Locate the cell with the specified text and output its (x, y) center coordinate. 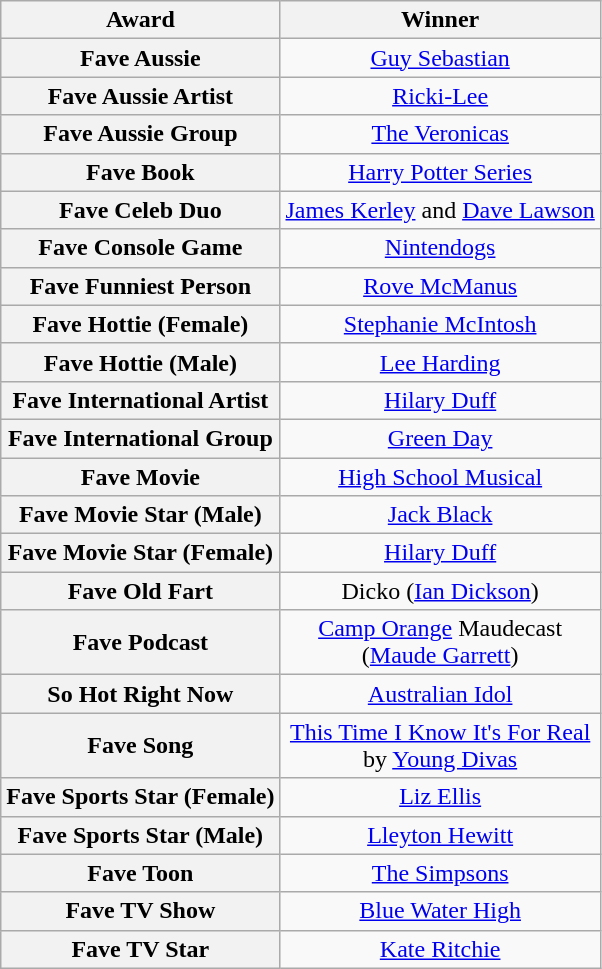
Australian Idol (440, 694)
Fave Old Fart (140, 591)
Fave Movie Star (Female) (140, 553)
Nintendogs (440, 248)
Fave Movie (140, 477)
Guy Sebastian (440, 58)
Blue Water High (440, 911)
James Kerley and Dave Lawson (440, 210)
Fave Aussie Artist (140, 96)
Fave Aussie (140, 58)
Fave Hottie (Female) (140, 324)
Fave International Group (140, 438)
The Simpsons (440, 873)
Fave TV Show (140, 911)
Fave TV Star (140, 949)
Green Day (440, 438)
Camp Orange Maudecast(Maude Garrett) (440, 642)
Fave Toon (140, 873)
Fave Aussie Group (140, 134)
Liz Ellis (440, 797)
Fave Hottie (Male) (140, 362)
Rove McManus (440, 286)
Kate Ritchie (440, 949)
The Veronicas (440, 134)
Fave Movie Star (Male) (140, 515)
Award (140, 20)
Harry Potter Series (440, 172)
Fave Song (140, 746)
Fave Funniest Person (140, 286)
High School Musical (440, 477)
Dicko (Ian Dickson) (440, 591)
Fave Podcast (140, 642)
Fave Sports Star (Male) (140, 835)
Fave Book (140, 172)
Fave Celeb Duo (140, 210)
Fave International Artist (140, 400)
Ricki-Lee (440, 96)
Fave Sports Star (Female) (140, 797)
Stephanie McIntosh (440, 324)
Winner (440, 20)
Fave Console Game (140, 248)
This Time I Know It's For Realby Young Divas (440, 746)
Lleyton Hewitt (440, 835)
So Hot Right Now (140, 694)
Lee Harding (440, 362)
Jack Black (440, 515)
